From the cell containing the given text, extract its center point as (x, y) coordinate. 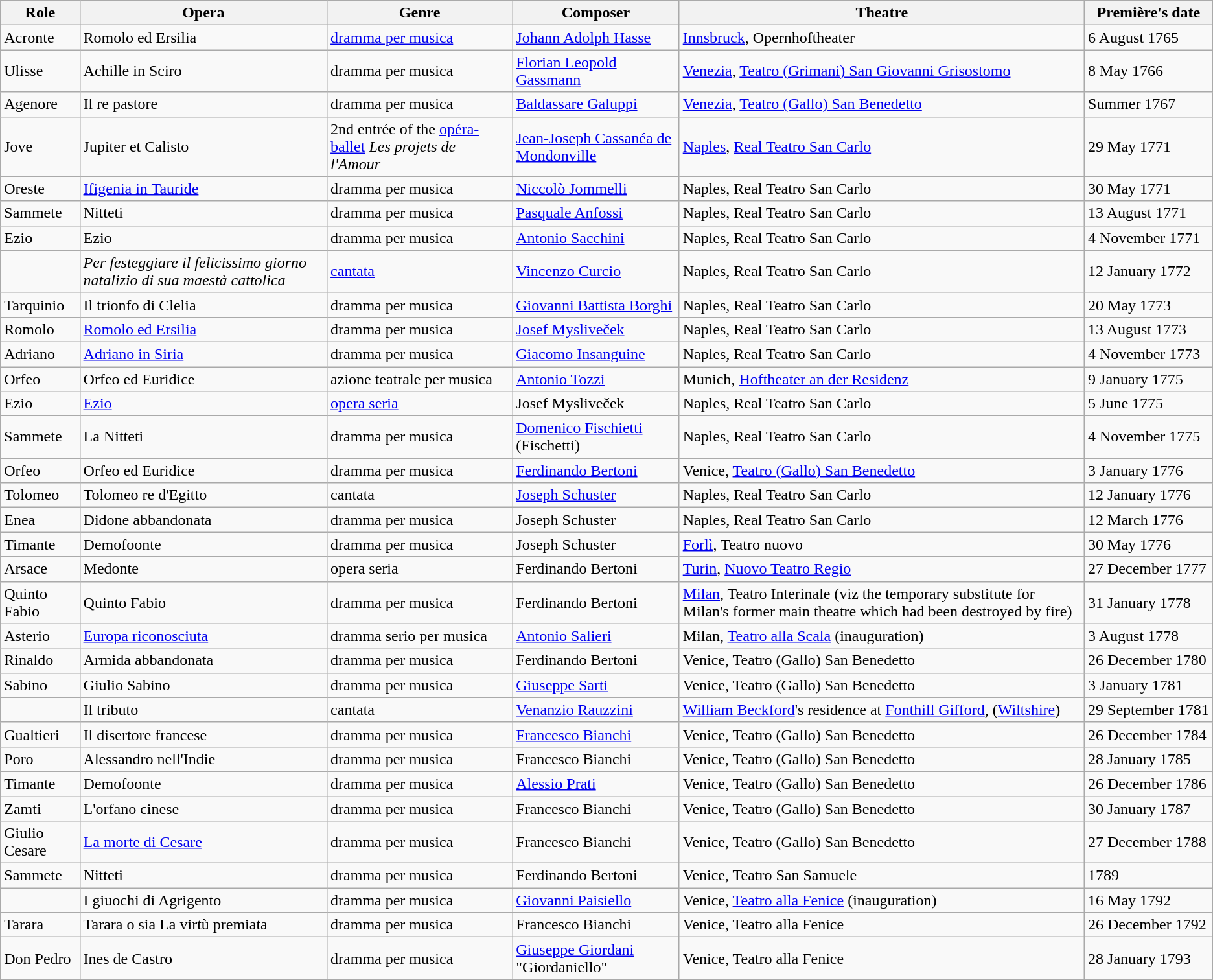
Didone abbandonata (203, 520)
31 January 1778 (1149, 603)
3 August 1778 (1149, 636)
Giuseppe Sarti (596, 685)
I giuochi di Agrigento (203, 900)
9 January 1775 (1149, 379)
4 November 1775 (1149, 437)
Per festeggiare il felicissimo giorno natalizio di sua maestà cattolica (203, 271)
Don Pedro (40, 958)
Alessio Prati (596, 784)
Antonio Tozzi (596, 379)
Alessandro nell'Indie (203, 759)
Ulisse (40, 71)
3 January 1781 (1149, 685)
dramma serio per musica (420, 636)
Adriano (40, 354)
Theatre (881, 13)
Composer (596, 13)
28 January 1793 (1149, 958)
La morte di Cesare (203, 843)
Venanzio Rauzzini (596, 710)
Genre (420, 13)
5 June 1775 (1149, 404)
Oreste (40, 189)
Il trionfo di Clelia (203, 305)
Giovanni Battista Borghi (596, 305)
13 August 1773 (1149, 329)
L'orfano cinese (203, 808)
Romolo (40, 329)
Tarquinio (40, 305)
Zamti (40, 808)
Giacomo Insanguine (596, 354)
13 August 1771 (1149, 213)
Domenico Fischietti (Fischetti) (596, 437)
29 May 1771 (1149, 146)
30 May 1776 (1149, 544)
30 May 1771 (1149, 189)
Jove (40, 146)
Il disertore francese (203, 734)
Venezia, Teatro (Grimani) San Giovanni Grisostomo (881, 71)
28 January 1785 (1149, 759)
4 November 1771 (1149, 238)
Enea (40, 520)
William Beckford's residence at Fonthill Gifford, (Wiltshire) (881, 710)
Pasquale Anfossi (596, 213)
29 September 1781 (1149, 710)
Rinaldo (40, 660)
Role (40, 13)
Venice, Teatro alla Fenice (inauguration) (881, 900)
Acronte (40, 38)
Asterio (40, 636)
Milan, Teatro Interinale (viz the temporary substitute for Milan's former main theatre which had been destroyed by fire) (881, 603)
Venezia, Teatro (Gallo) San Benedetto (881, 104)
Armida abbandonata (203, 660)
Summer 1767 (1149, 104)
26 December 1786 (1149, 784)
Antonio Salieri (596, 636)
Adriano in Siria (203, 354)
1789 (1149, 876)
12 January 1772 (1149, 271)
Giulio Sabino (203, 685)
azione teatrale per musica (420, 379)
Poro (40, 759)
Tolomeo re d'Egitto (203, 495)
Europa riconosciuta (203, 636)
26 December 1792 (1149, 925)
Turin, Nuovo Teatro Regio (881, 569)
Jupiter et Calisto (203, 146)
Ines de Castro (203, 958)
Baldassare Galuppi (596, 104)
Tarara o sia La virtù premiata (203, 925)
Gualtieri (40, 734)
Munich, Hoftheater an der Residenz (881, 379)
Niccolò Jommelli (596, 189)
Jean-Joseph Cassanéa de Mondonville (596, 146)
Innsbruck, Opernhoftheater (881, 38)
Giuseppe Giordani "Giordaniello" (596, 958)
Giovanni Paisiello (596, 900)
27 December 1777 (1149, 569)
2nd entrée of the opéra-ballet Les projets de l'Amour (420, 146)
6 August 1765 (1149, 38)
Achille in Sciro (203, 71)
Forlì, Teatro nuovo (881, 544)
12 January 1776 (1149, 495)
3 January 1776 (1149, 471)
Florian Leopold Gassmann (596, 71)
8 May 1766 (1149, 71)
Il tributo (203, 710)
27 December 1788 (1149, 843)
La Nitteti (203, 437)
26 December 1784 (1149, 734)
Medonte (203, 569)
26 December 1780 (1149, 660)
Tolomeo (40, 495)
Milan, Teatro alla Scala (inauguration) (881, 636)
Ifigenia in Tauride (203, 189)
4 November 1773 (1149, 354)
Opera (203, 13)
16 May 1792 (1149, 900)
Antonio Sacchini (596, 238)
Sabino (40, 685)
Giulio Cesare (40, 843)
20 May 1773 (1149, 305)
Il re pastore (203, 104)
Arsace (40, 569)
30 January 1787 (1149, 808)
Tarara (40, 925)
Agenore (40, 104)
Première's date (1149, 13)
Vincenzo Curcio (596, 271)
12 March 1776 (1149, 520)
Venice, Teatro San Samuele (881, 876)
Johann Adolph Hasse (596, 38)
